Determine the [X, Y] coordinate at the center of the cell enclosing the given text.  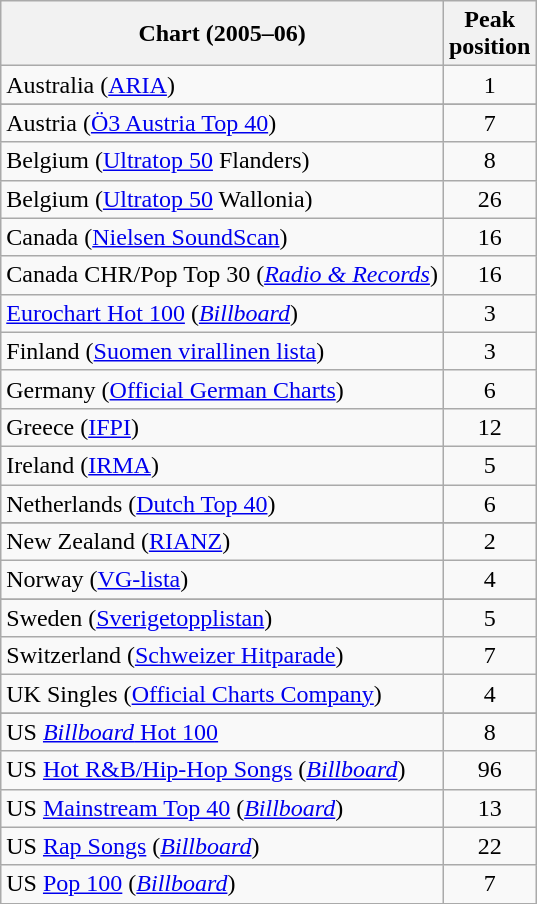
US Mainstream Top 40 (Billboard) [222, 808]
Australia (ARIA) [222, 85]
Netherlands (Dutch Top 40) [222, 503]
US Hot R&B/Hip-Hop Songs (Billboard) [222, 770]
US Rap Songs (Billboard) [222, 846]
Sweden (Sverigetopplistan) [222, 618]
New Zealand (RIANZ) [222, 542]
Canada (Nielsen SoundScan) [222, 237]
1 [489, 85]
Canada CHR/Pop Top 30 (Radio & Records) [222, 275]
12 [489, 427]
Austria (Ö3 Austria Top 40) [222, 123]
96 [489, 770]
Belgium (Ultratop 50 Flanders) [222, 161]
Germany (Official German Charts) [222, 389]
Peakposition [489, 34]
Belgium (Ultratop 50 Wallonia) [222, 199]
22 [489, 846]
Switzerland (Schweizer Hitparade) [222, 656]
Norway (VG-lista) [222, 580]
US Billboard Hot 100 [222, 732]
Chart (2005–06) [222, 34]
US Pop 100 (Billboard) [222, 884]
UK Singles (Official Charts Company) [222, 694]
Eurochart Hot 100 (Billboard) [222, 313]
Finland (Suomen virallinen lista) [222, 351]
Ireland (IRMA) [222, 465]
26 [489, 199]
2 [489, 542]
13 [489, 808]
Greece (IFPI) [222, 427]
